Scan for the cell matching the given text and deliver its (x, y) coordinate at center. 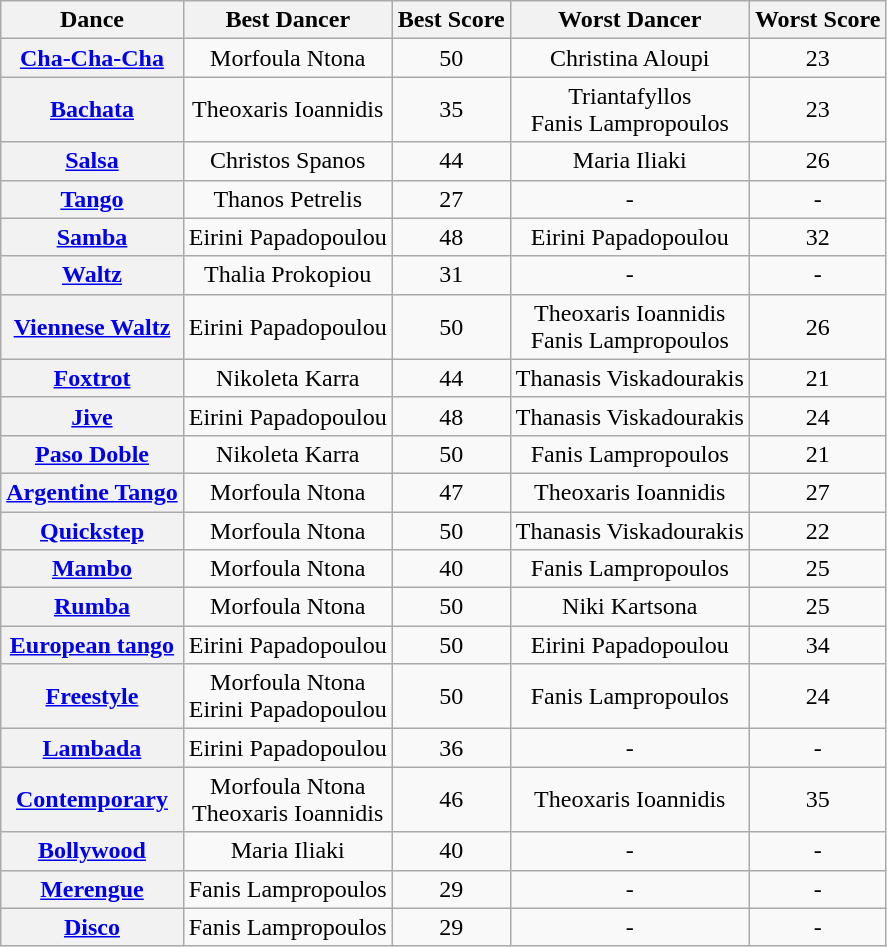
Worst Dancer (630, 20)
Jive (92, 416)
Christos Spanos (288, 161)
Dance (92, 20)
European tango (92, 645)
22 (818, 531)
Disco (92, 927)
Freestyle (92, 696)
Christina Aloupi (630, 58)
Merengue (92, 889)
Contemporary (92, 800)
Morfoula NtonaTheoxaris Ioannidis (288, 800)
31 (451, 275)
Thalia Prokopiou (288, 275)
Bachata (92, 110)
32 (818, 237)
Lambada (92, 748)
Best Dancer (288, 20)
Best Score (451, 20)
46 (451, 800)
Waltz (92, 275)
Bollywood (92, 851)
Theoxaris IoannidisFanis Lampropoulos (630, 326)
Argentine Tango (92, 492)
Salsa (92, 161)
36 (451, 748)
Thanos Petrelis (288, 199)
Viennese Waltz (92, 326)
Tango (92, 199)
Cha-Cha-Cha (92, 58)
Samba (92, 237)
Foxtrot (92, 378)
47 (451, 492)
Niki Kartsona (630, 607)
Morfoula NtonaEirini Papadopoulou (288, 696)
Worst Score (818, 20)
34 (818, 645)
TriantafyllosFanis Lampropoulos (630, 110)
Paso Doble (92, 454)
Rumba (92, 607)
Quickstep (92, 531)
Mambo (92, 569)
